Return the [x, y] coordinate for the center point of the cell that contains the specified text.  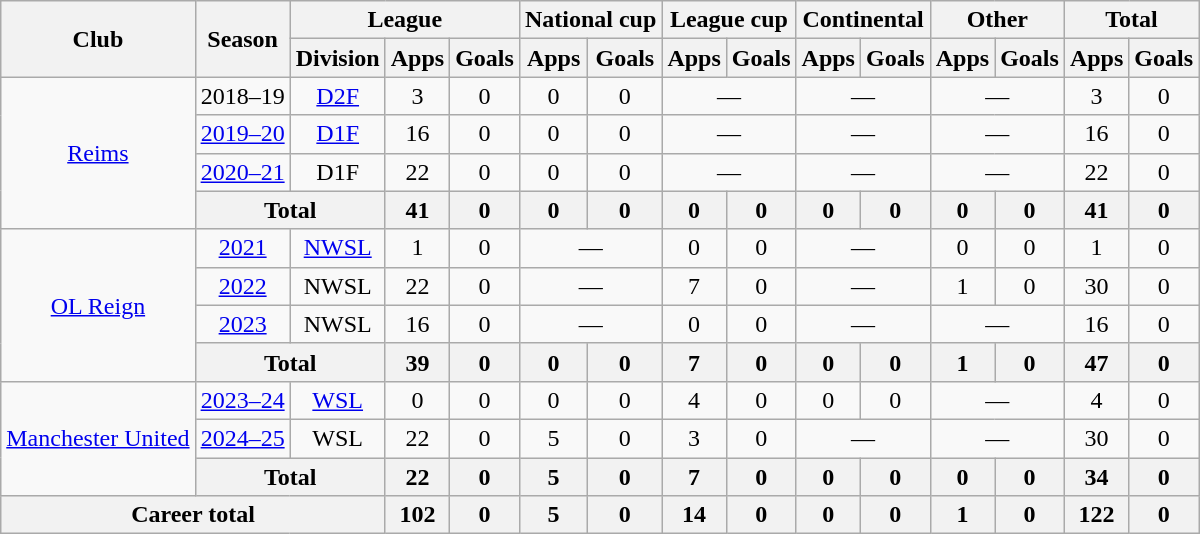
2019–20 [242, 134]
2024–25 [242, 438]
34 [1096, 477]
Club [98, 39]
Season [242, 39]
2023 [242, 324]
Continental [863, 20]
Division [338, 58]
122 [1096, 515]
14 [694, 515]
2020–21 [242, 172]
47 [1096, 362]
Other [997, 20]
D2F [338, 96]
League [404, 20]
National cup [590, 20]
2018–19 [242, 96]
Manchester United [98, 438]
2021 [242, 248]
39 [417, 362]
Reims [98, 153]
2023–24 [242, 400]
OL Reign [98, 305]
2022 [242, 286]
102 [417, 515]
League cup [729, 20]
Career total [193, 515]
